Locate the cell with the specified text and output its (x, y) center coordinate. 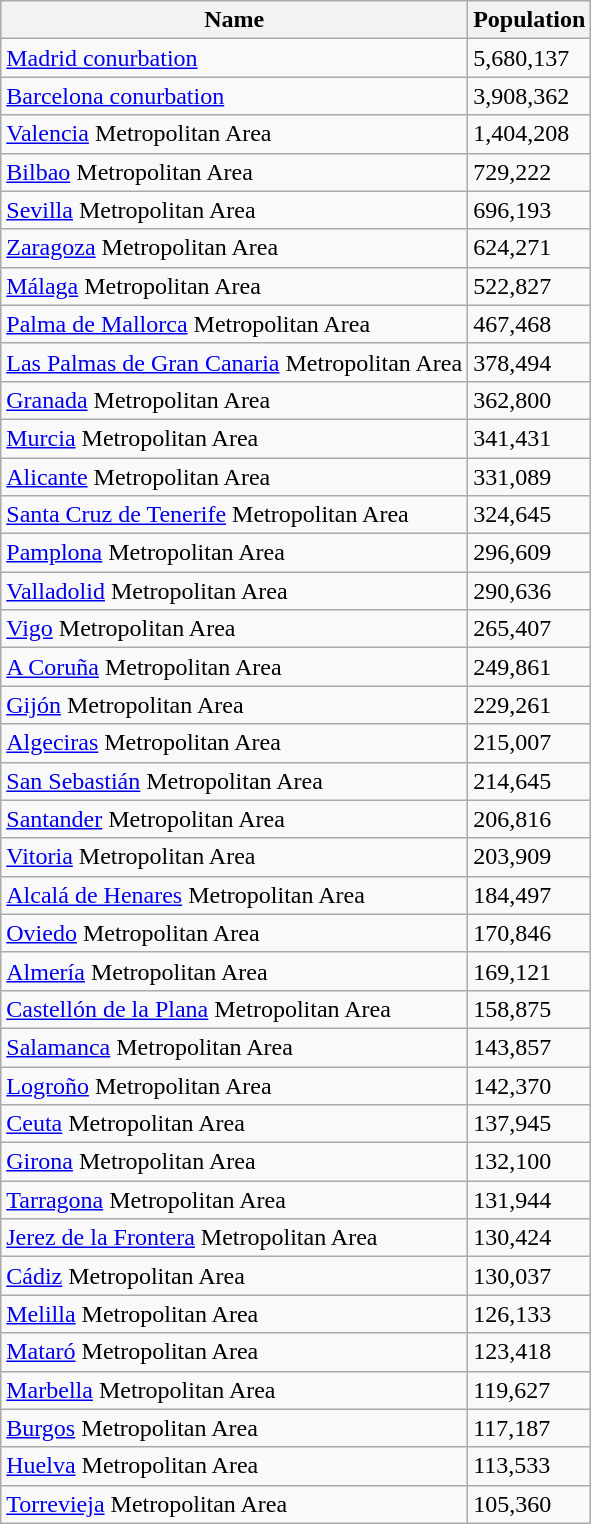
Ceuta Metropolitan Area (234, 1124)
113,533 (530, 1466)
117,187 (530, 1428)
5,680,137 (530, 58)
Oviedo Metropolitan Area (234, 933)
206,816 (530, 819)
Mataró Metropolitan Area (234, 1352)
169,121 (530, 971)
Marbella Metropolitan Area (234, 1390)
137,945 (530, 1124)
Las Palmas de Gran Canaria Metropolitan Area (234, 362)
131,944 (530, 1200)
Almería Metropolitan Area (234, 971)
Jerez de la Frontera Metropolitan Area (234, 1238)
Girona Metropolitan Area (234, 1162)
Pamplona Metropolitan Area (234, 553)
Vitoria Metropolitan Area (234, 857)
249,861 (530, 667)
624,271 (530, 248)
Population (530, 20)
Algeciras Metropolitan Area (234, 743)
265,407 (530, 629)
170,846 (530, 933)
Alicante Metropolitan Area (234, 477)
123,418 (530, 1352)
Vigo Metropolitan Area (234, 629)
130,424 (530, 1238)
Logroño Metropolitan Area (234, 1085)
Melilla Metropolitan Area (234, 1314)
378,494 (530, 362)
Gijón Metropolitan Area (234, 705)
467,468 (530, 324)
Name (234, 20)
132,100 (530, 1162)
Cádiz Metropolitan Area (234, 1276)
Valencia Metropolitan Area (234, 134)
142,370 (530, 1085)
1,404,208 (530, 134)
Santander Metropolitan Area (234, 819)
Torrevieja Metropolitan Area (234, 1504)
A Coruña Metropolitan Area (234, 667)
Bilbao Metropolitan Area (234, 172)
Santa Cruz de Tenerife Metropolitan Area (234, 515)
Madrid conurbation (234, 58)
214,645 (530, 781)
Castellón de la Plana Metropolitan Area (234, 1009)
296,609 (530, 553)
324,645 (530, 515)
Zaragoza Metropolitan Area (234, 248)
290,636 (530, 591)
Sevilla Metropolitan Area (234, 210)
126,133 (530, 1314)
Burgos Metropolitan Area (234, 1428)
105,360 (530, 1504)
215,007 (530, 743)
Salamanca Metropolitan Area (234, 1047)
Barcelona conurbation (234, 96)
729,222 (530, 172)
158,875 (530, 1009)
Palma de Mallorca Metropolitan Area (234, 324)
3,908,362 (530, 96)
341,431 (530, 438)
Murcia Metropolitan Area (234, 438)
Málaga Metropolitan Area (234, 286)
143,857 (530, 1047)
Valladolid Metropolitan Area (234, 591)
229,261 (530, 705)
696,193 (530, 210)
Tarragona Metropolitan Area (234, 1200)
522,827 (530, 286)
331,089 (530, 477)
Granada Metropolitan Area (234, 400)
184,497 (530, 895)
130,037 (530, 1276)
203,909 (530, 857)
Alcalá de Henares Metropolitan Area (234, 895)
362,800 (530, 400)
119,627 (530, 1390)
San Sebastián Metropolitan Area (234, 781)
Huelva Metropolitan Area (234, 1466)
